Locate the cell with the specified text and output its (x, y) center coordinate. 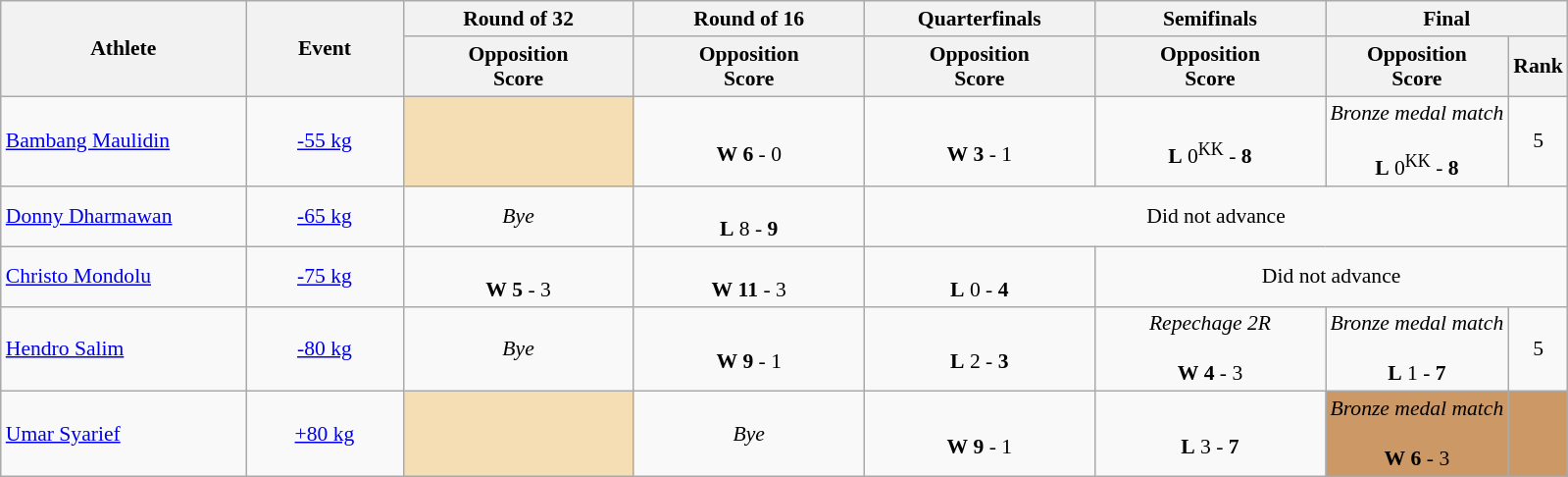
-65 kg (325, 216)
Quarterfinals (979, 19)
Donny Dharmawan (124, 216)
-80 kg (325, 349)
L 0 - 4 (979, 277)
L 0KK - 8 (1210, 141)
W 5 - 3 (518, 277)
Event (325, 49)
+80 kg (325, 434)
Bronze medal match W 6 - 3 (1418, 434)
-75 kg (325, 277)
Hendro Salim (124, 349)
Round of 32 (518, 19)
Bronze medal match L 1 - 7 (1418, 349)
Semifinals (1210, 19)
L 2 - 3 (979, 349)
W 11 - 3 (749, 277)
Rank (1538, 67)
Bronze medal match L 0KK - 8 (1418, 141)
Bambang Maulidin (124, 141)
W 3 - 1 (979, 141)
Umar Syarief (124, 434)
W 6 - 0 (749, 141)
Round of 16 (749, 19)
L 3 - 7 (1210, 434)
Christo Mondolu (124, 277)
L 8 - 9 (749, 216)
Athlete (124, 49)
-55 kg (325, 141)
Final (1447, 19)
Repechage 2R W 4 - 3 (1210, 349)
